For the text-containing cell, return its midpoint in [x, y] coordinate format. 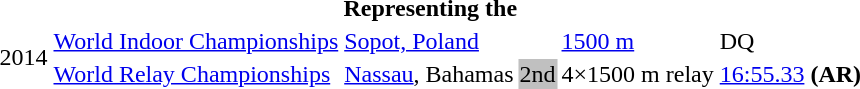
World Relay Championships [196, 74]
2nd [538, 74]
World Indoor Championships [196, 41]
4×1500 m relay [638, 74]
Nassau, Bahamas [429, 74]
Sopot, Poland [429, 41]
1500 m [638, 41]
